Return (x, y) of the center of cell containing provided text 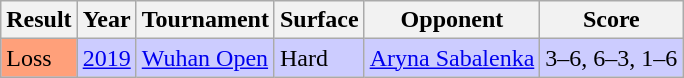
Score (612, 20)
Opponent (452, 20)
Loss (39, 58)
2019 (106, 58)
Surface (319, 20)
Year (106, 20)
Wuhan Open (205, 58)
Aryna Sabalenka (452, 58)
Result (39, 20)
3–6, 6–3, 1–6 (612, 58)
Tournament (205, 20)
Hard (319, 58)
